Search for the cell housing the specified text and yield its (x, y) center coordinate. 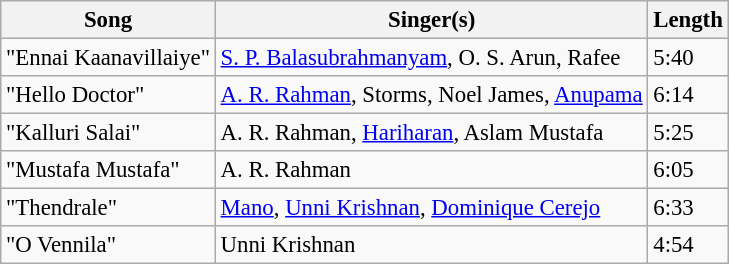
6:33 (688, 208)
A. R. Rahman, Storms, Noel James, Anupama (432, 95)
Length (688, 20)
Unni Krishnan (432, 245)
5:40 (688, 58)
"Ennai Kaanavillaiye" (108, 58)
"Thendrale" (108, 208)
4:54 (688, 245)
A. R. Rahman (432, 170)
5:25 (688, 133)
Song (108, 20)
"Kalluri Salai" (108, 133)
"O Vennila" (108, 245)
Mano, Unni Krishnan, Dominique Cerejo (432, 208)
S. P. Balasubrahmanyam, O. S. Arun, Rafee (432, 58)
"Mustafa Mustafa" (108, 170)
6:05 (688, 170)
A. R. Rahman, Hariharan, Aslam Mustafa (432, 133)
Singer(s) (432, 20)
"Hello Doctor" (108, 95)
6:14 (688, 95)
